Determine the (X, Y) coordinate at the center of the cell enclosing the given text.  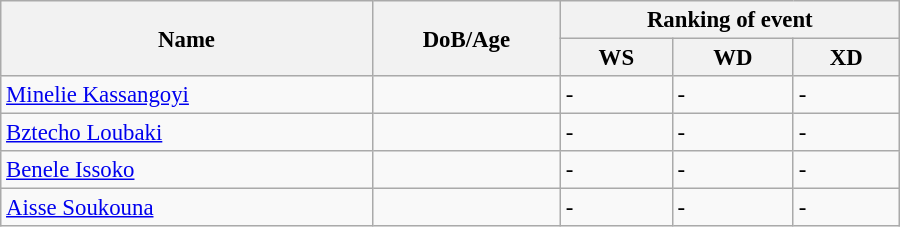
Name (187, 38)
Ranking of event (730, 20)
Benele Issoko (187, 170)
Bztecho Loubaki (187, 133)
WS (616, 58)
DoB/Age (466, 38)
WD (732, 58)
XD (846, 58)
Aisse Soukouna (187, 208)
Minelie Kassangoyi (187, 95)
